Locate the cell with the specified text and output its (X, Y) center coordinate. 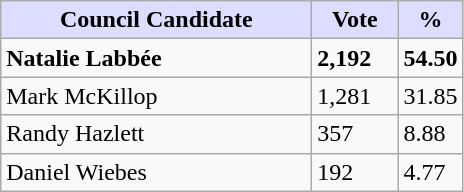
357 (355, 134)
4.77 (430, 172)
Natalie Labbée (156, 58)
Mark McKillop (156, 96)
192 (355, 172)
Vote (355, 20)
54.50 (430, 58)
% (430, 20)
Daniel Wiebes (156, 172)
Randy Hazlett (156, 134)
Council Candidate (156, 20)
2,192 (355, 58)
31.85 (430, 96)
1,281 (355, 96)
8.88 (430, 134)
